Output the [x, y] coordinate of the center of the cell containing the given text.  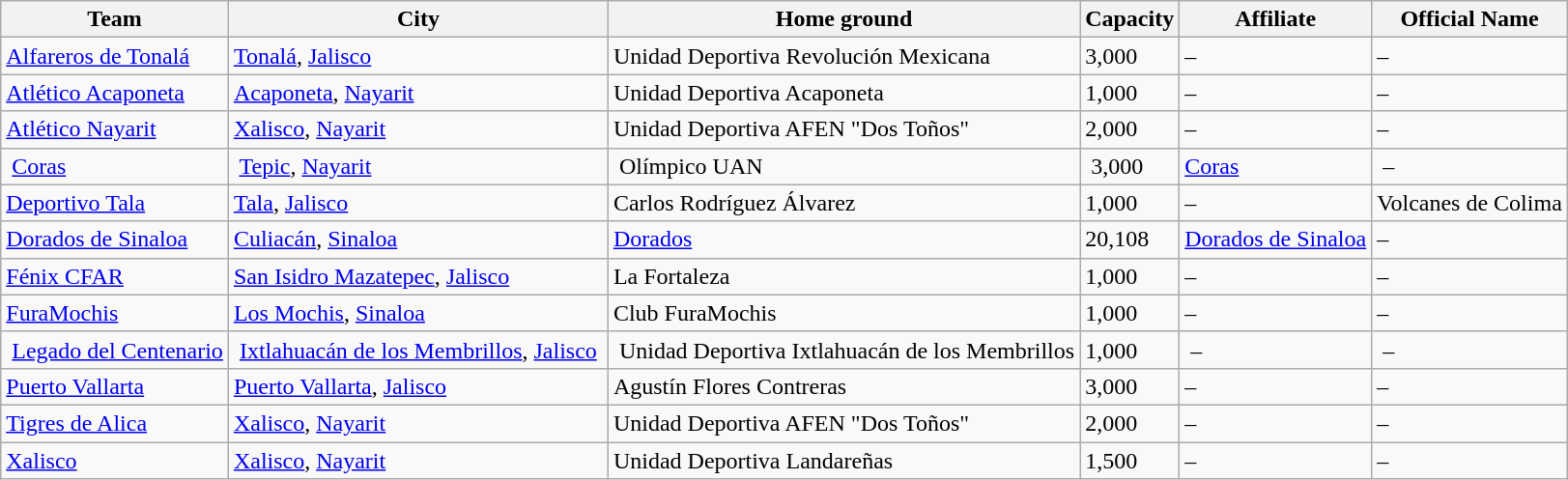
Atlético Nayarit [115, 129]
Unidad Deportiva Revolución Mexicana [843, 56]
Club FuraMochis [843, 313]
1,500 [1130, 461]
Fénix CFAR [115, 276]
Tonalá, Jalisco [417, 56]
Culiacán, Sinaloa [417, 240]
Acaponeta, Nayarit [417, 93]
La Fortaleza [843, 276]
Tala, Jalisco [417, 203]
Unidad Deportiva Ixtlahuacán de los Membrillos [843, 350]
Tigres de Alica [115, 423]
Ixtlahuacán de los Membrillos, Jalisco [417, 350]
Legado del Centenario [115, 350]
City [417, 19]
Capacity [1130, 19]
Alfareros de Tonalá [115, 56]
Xalisco [115, 461]
20,108 [1130, 240]
Team [115, 19]
Volcanes de Colima [1470, 203]
Affiliate [1275, 19]
Home ground [843, 19]
Puerto Vallarta, Jalisco [417, 386]
Los Mochis, Sinaloa [417, 313]
Carlos Rodríguez Álvarez [843, 203]
Tepic, Nayarit [417, 166]
Olímpico UAN [843, 166]
San Isidro Mazatepec, Jalisco [417, 276]
Unidad Deportiva Acaponeta [843, 93]
FuraMochis [115, 313]
Unidad Deportiva Landareñas [843, 461]
Agustín Flores Contreras [843, 386]
Deportivo Tala [115, 203]
Official Name [1470, 19]
Puerto Vallarta [115, 386]
Atlético Acaponeta [115, 93]
Dorados [843, 240]
